Extract the (X, Y) coordinate from the center of the cell holding the provided text.  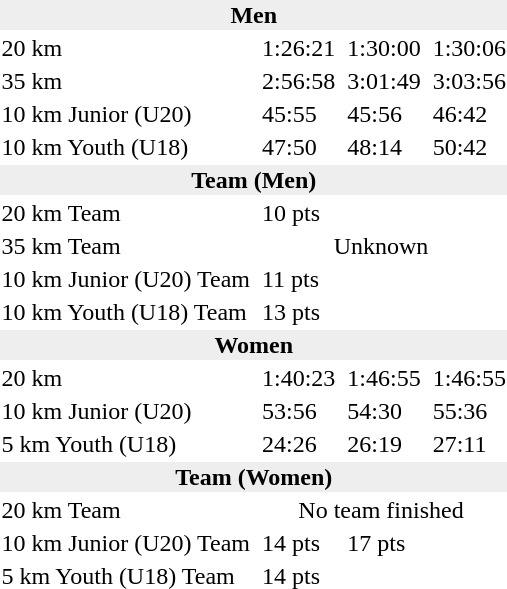
47:50 (299, 147)
55:36 (469, 411)
45:55 (299, 114)
2:56:58 (299, 81)
10 km Youth (U18) (126, 147)
1:30:06 (469, 48)
24:26 (299, 444)
26:19 (384, 444)
3:03:56 (469, 81)
35 km (126, 81)
54:30 (384, 411)
1:40:23 (299, 378)
35 km Team (126, 246)
17 pts (384, 543)
1:30:00 (384, 48)
50:42 (469, 147)
48:14 (384, 147)
11 pts (299, 279)
45:56 (384, 114)
27:11 (469, 444)
3:01:49 (384, 81)
13 pts (299, 312)
46:42 (469, 114)
5 km Youth (U18) (126, 444)
14 pts (299, 543)
53:56 (299, 411)
1:26:21 (299, 48)
10 km Youth (U18) Team (126, 312)
10 pts (299, 213)
